Provide the (X, Y) coordinate of the cell's center where the given text is located.  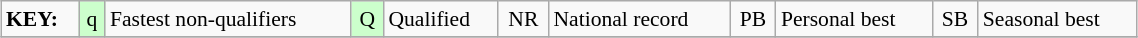
Seasonal best (1058, 19)
Q (367, 19)
PB (753, 19)
q (92, 19)
Fastest non-qualifiers (228, 19)
National record (639, 19)
SB (955, 19)
KEY: (40, 19)
Personal best (854, 19)
Qualified (440, 19)
NR (523, 19)
